Find where the given text appears and provide that cell's center as [X, Y] coordinate. 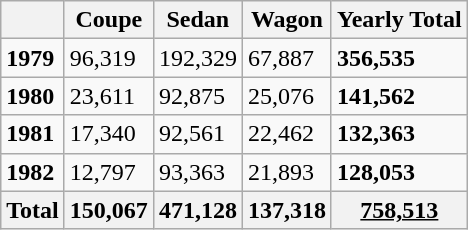
92,875 [198, 96]
Yearly Total [399, 20]
12,797 [108, 172]
Sedan [198, 20]
23,611 [108, 96]
1980 [33, 96]
93,363 [198, 172]
192,329 [198, 58]
22,462 [286, 134]
471,128 [198, 210]
21,893 [286, 172]
96,319 [108, 58]
1982 [33, 172]
132,363 [399, 134]
67,887 [286, 58]
150,067 [108, 210]
141,562 [399, 96]
17,340 [108, 134]
1979 [33, 58]
758,513 [399, 210]
Wagon [286, 20]
25,076 [286, 96]
356,535 [399, 58]
1981 [33, 134]
137,318 [286, 210]
Coupe [108, 20]
92,561 [198, 134]
Total [33, 210]
128,053 [399, 172]
